Return the (X, Y) coordinate for the center point of the cell that contains the specified text.  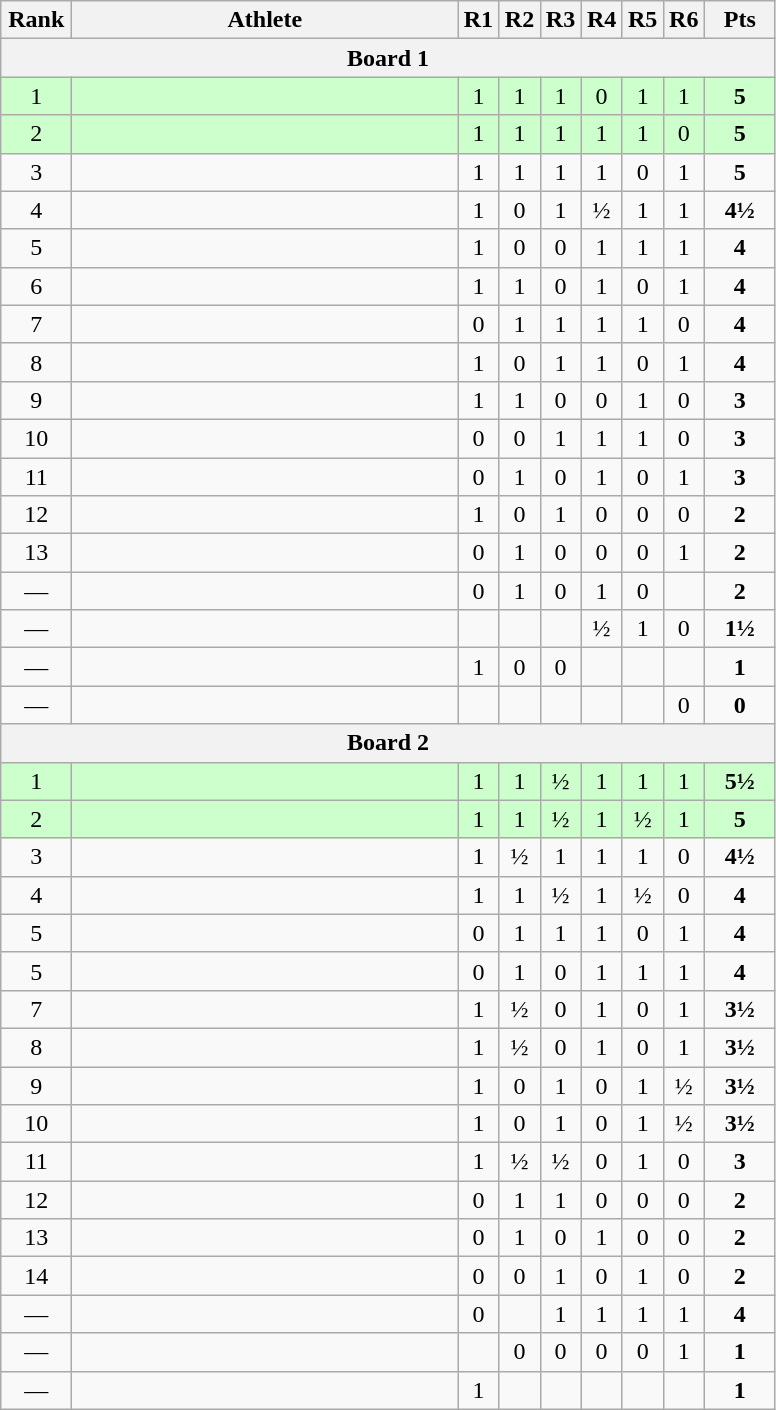
Athlete (265, 20)
R4 (602, 20)
1½ (740, 629)
14 (36, 1276)
R1 (478, 20)
6 (36, 286)
Rank (36, 20)
5½ (740, 781)
Pts (740, 20)
Board 2 (388, 743)
R3 (560, 20)
R5 (642, 20)
Board 1 (388, 58)
R6 (684, 20)
R2 (520, 20)
